Determine the (x, y) coordinate at the center of the cell enclosing the given text.  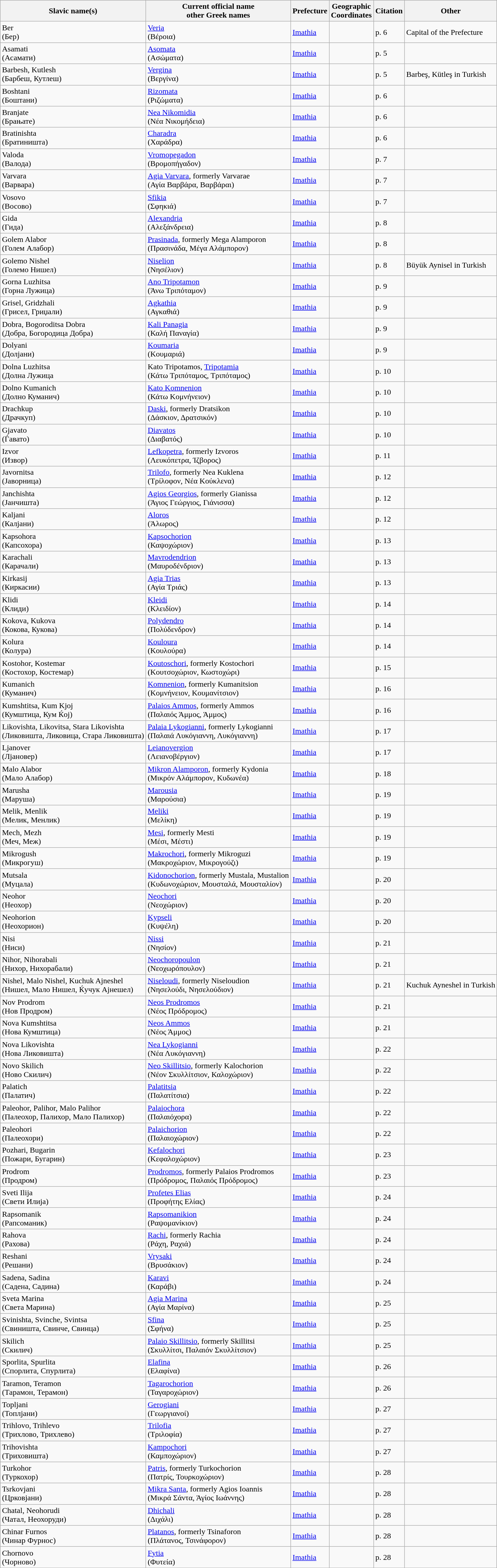
Palaio Skillitsio, formerly Skillitsi(Σκυλλίτσι, Παλαιόν Σκυλλίτσιον) (218, 1345)
Gorna Luzhitsa(Горна Лужица) (73, 287)
Trihovishta(Триховишта) (73, 1451)
Makrochori, formerly Mikroguzi(Μακροχώριον, Μικρογούζι) (218, 858)
Kostohor, Kostemar(Костохор, Костемар) (73, 667)
Prodromos, formerly Palaios Prodromos(Πρόδρομος, Παλαιός Πρόδρομος) (218, 1176)
Rahova(Рахова) (73, 1239)
Nishel, Malo Nishel, Kuchuk Ajneshel(Нишел, Мало Нишел, Ќучук Ајнешел) (73, 985)
Agkathia(Αγκαθιά) (218, 307)
Agia Varvara, formerly Varvarae(Αγία Βαρβάρα, Βαρβάραι) (218, 180)
Kolura(Колура) (73, 647)
Klidi(Клиди) (73, 604)
Koumaria(Κουμαριά) (218, 350)
Sadena, Sadina(Садена, Садина) (73, 1281)
Prasinada, formerly Mega Alamporon(Πρασινάδα, Μέγα Αλάμπορον) (218, 244)
Sporlita, Spurlita(Спорлита, Спурлита) (73, 1367)
Palaichorion(Παλαιοχώριον) (218, 1134)
Gerogiani(Γεωργιανοί) (218, 1409)
Charadra(Χαράδρα) (218, 138)
Neohor(Неохор) (73, 901)
Aloros(Άλωρος) (218, 519)
Prefecture (310, 11)
Prodrom(Продром) (73, 1176)
Nea Lykogianni(Νέα Λυκόγιαννη) (218, 1049)
Kato Tripotamos, Tripotamia(Κάτω Τριπόταμος, Τριπόταμος) (218, 371)
Profetes Elias(Προφήτης Ελίας) (218, 1197)
Valoda(Валода) (73, 159)
Mavrodendrion(Μαυροδένδριον) (218, 561)
Vrysaki(Βρυσάκιον) (218, 1261)
Trihlovo, Trihlevo(Трихлово, Трихлево) (73, 1430)
Kokova, Kukova(Кокова, Кукова) (73, 625)
Dolno Kumanich(Долно Куманич) (73, 392)
Agios Georgios, formerly Gianissa(Άγιος Γεώργιος, Γιάνισσα) (218, 498)
Barbeş, Kütleş in Turkish (451, 74)
Javornitsa(Јаворница) (73, 477)
Izvor(Извор) (73, 456)
Mutsala(Муцала) (73, 879)
Nova Kumshtitsa(Нова Кумштица) (73, 1028)
Novo Skilich(Ново Скилич) (73, 1070)
Melik, Menlik(Мелик, Менлик) (73, 816)
p. 11 (389, 456)
Bratinishta(Братиништа) (73, 138)
Rapsomanikion(Ραψομανίκιον) (218, 1218)
Kato Komnenion(Κάτω Κομνήνειον) (218, 392)
Current official nameother Greek names (218, 11)
Niselion(Νησέλιον) (218, 265)
Kampochori(Καμποχώριον) (218, 1451)
Sfikia(Σφηκιά) (218, 201)
Sveti Ilija(Свети Илија) (73, 1197)
Svinishta, Svinche, Svintsa(Свиништа, Свинче, Свинца) (73, 1324)
p. 15 (389, 667)
Dolna Luzhitsa(Долна Лужица (73, 371)
Asamati (Асамати) (73, 53)
Kapsochorion(Καψοχώριον) (218, 540)
Dhichali(Διχάλι) (218, 1515)
Nisi(Ниси) (73, 943)
Nea Nikomidia(Νέα Νικομήδεια) (218, 117)
Palaios Ammos, formerly Ammos(Παλαιός Άμμος, Άμμος) (218, 710)
Neochoropoulon(Νεοχωρόπουλον) (218, 964)
Gjavato(Ѓавато) (73, 434)
Daski, formerly Dratsikon(Δάσκιον, Δρατσικόν) (218, 413)
Meliki(Μελίκη) (218, 816)
Leianovergion(Λειανοβέργιον) (218, 752)
Dolyani(Долјани) (73, 350)
Trilofo, formerly Nea Kuklena(Τρίλοφον, Νέα Κούκλενα) (218, 477)
Neo Skillitsio, formerly Kalochorion(Νέον Σκυλλίτσιον, Καλοχώριον) (218, 1070)
Mesi, formerly Mesti(Μέσι, Μέστι) (218, 837)
Agia Marina(Αγία Μαρίνα) (218, 1303)
Dobra, Bogoroditsa Dobra(Добра, Богородица Добра) (73, 329)
Other (451, 11)
p. 18 (389, 774)
Malo Alabor(Мало Алабор) (73, 774)
Ljanover(Лјановер) (73, 752)
Lefkopetra, formerly Izvoros(Λευκόπετρα, Ίζβορος) (218, 456)
Taramon, Teramon(Тарамон, Терамон) (73, 1388)
Kouloura(Κουλούρα) (218, 647)
Chornovo(Чорново) (73, 1557)
Varvara(Варвара) (73, 180)
Trilofia(Τριλοφία) (218, 1430)
Neos Ammos(Νέος Άμμος) (218, 1028)
Mikron Alamporon, formerly Kydonia(Μικρόν Αλάμπορον, Κυδωνέα) (218, 774)
Kypseli(Κυψέλη) (218, 921)
Komnenion, formerly Kumanitsion(Κομνήνειον, Κουμανίτσιον) (218, 689)
Mikra Santa, formerly Agios Ioannis(Μικρά Σάντα, Άγίος Ιωάννης) (218, 1494)
Likovishta, Likovitsa, Stara Likovishta(Ликовишта, Ликовица, Стара Ликовишта) (73, 731)
Kefalochori(Κεφαλοχώριον) (218, 1155)
Palatich(Палатич) (73, 1091)
Skilich(Скилич) (73, 1345)
Tsrkovjani(Црковјани) (73, 1494)
Kirkasij(Киркасии) (73, 583)
Neochori(Νεοχώριον) (218, 901)
Kapsohora(Капсохора) (73, 540)
Niseloudi, formerly Niseloudion(Νησελούδι, Νησελούδιον) (218, 985)
Rachi, formerly Rachia(Ράχη, Ραχιά) (218, 1239)
Asomata (Ασώματα) (218, 53)
Rizomata (Ριζώματα) (218, 96)
GeographicCoordinates (351, 11)
Mech, Mezh(Меч, Меж) (73, 837)
Ano Tripotamon(Άνω Τριπόταμον) (218, 287)
Drachkup(Драчкуп) (73, 413)
Paleohor, Palihor, Malo Palihor(Палеохор, Палихор, Мало Палихор) (73, 1112)
Marusha(Маруша) (73, 794)
Kumshtitsa, Kum Kjoj(Кумштица, Кум Ќој) (73, 710)
Turkohor(Туркохор) (73, 1472)
Sfina(Σφήνα) (218, 1324)
Neohorion(Неохорион) (73, 921)
Diavatos(Διαβατός) (218, 434)
Janchishta(Јанчишта) (73, 498)
Capital of the Prefecture (451, 32)
Kleidi(Κλειδίον) (218, 604)
Neos Prodromos(Νέος Πρόδρομος) (218, 1007)
Kali Panagia(Καλή Παναγία) (218, 329)
Boshtani (Боштани) (73, 96)
Platanos, formerly Tsinaforon(Πλάτανος, Τσινάφορον) (218, 1536)
Vromopegadon(Βρομοπήγαδον) (218, 159)
Sveta Marina(Света Марина) (73, 1303)
Reshani(Решани) (73, 1261)
Palaiochora(Παλαιόχορα) (218, 1112)
Golem Alabor(Голем Алабор) (73, 244)
Ber (Бер) (73, 32)
Chatal, Neohorudi(Чатал, Неохоруди) (73, 1515)
Chinar Furnos(Чинар Фурнос) (73, 1536)
Nihor, Nihorabali(Нихор, Нихорабали) (73, 964)
Kumanich(Куманич) (73, 689)
Patris, formerly Turkochorion(Πατρίς, Τουρκοχώριον) (218, 1472)
Nov Prodrom(Нов Продром) (73, 1007)
Mikrogush(Микрогуш) (73, 858)
Karavi(Καράβι) (218, 1281)
Nissi(Νησίον) (218, 943)
Veria (Βέροια) (218, 32)
Elafina(Ελαφίνα) (218, 1367)
Karachali(Карачали) (73, 561)
Golemo Nishel(Големо Нишел) (73, 265)
Pozhari, Bugarin(Пожари, Бугарин) (73, 1155)
Fytia(Φυτεία) (218, 1557)
Agia Trias(Αγία Τριάς) (218, 583)
Marousia(Μαρούσια) (218, 794)
Kaljani(Калјани) (73, 519)
Vosovo(Восово) (73, 201)
Tagarochorion(Ταγαροχώριον) (218, 1388)
Rapsomanik(Рапсоманик) (73, 1218)
Branjate (Брањате) (73, 117)
Polydendro(Πολύδενδρον) (218, 625)
Gida(Гида) (73, 223)
Vergina (Βεργίνα) (218, 74)
Koutoschori, formerly Kostochori(Κουτσοχώριον, Κωστοχώρι) (218, 667)
Nova Likovishta(Нова Ликовишта) (73, 1049)
Slavic name(s) (73, 11)
Barbesh, Kutlesh (Барбеш, Кутлеш) (73, 74)
Kidonochorion, formerly Mustala, Mustalion(Κυδωνοχώριον, Μουσταλά, Μουσταλίον) (218, 879)
Büyük Aynisel in Turkish (451, 265)
Citation (389, 11)
Palaia Lykogianni, formerly Lykogianni(Παλαιά Λυκόγιαννη, Λυκόγιαννη) (218, 731)
Kuchuk Ayneshel in Turkish (451, 985)
Palatitsia(Παλατίτσια) (218, 1091)
Alexandria(Αλεξάνδρεια) (218, 223)
Grisel, Gridzhali(Грисел, Гриџали) (73, 307)
Paleohori(Палеохори) (73, 1134)
Topljani(Топлјани) (73, 1409)
